Capture the cell that displays the provided text and extract its [X, Y] central coordinate. 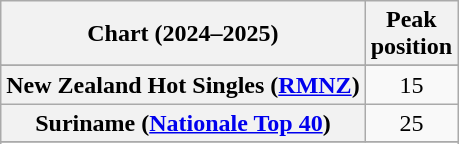
New Zealand Hot Singles (RMNZ) [183, 85]
25 [411, 123]
15 [411, 85]
Peakposition [411, 34]
Suriname (Nationale Top 40) [183, 123]
Chart (2024–2025) [183, 34]
